Return [X, Y] of the center of cell containing provided text 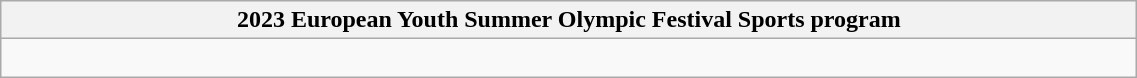
2023 European Youth Summer Olympic Festival Sports program [569, 20]
